Return the [x, y] coordinate for the center point of the cell that contains the specified text.  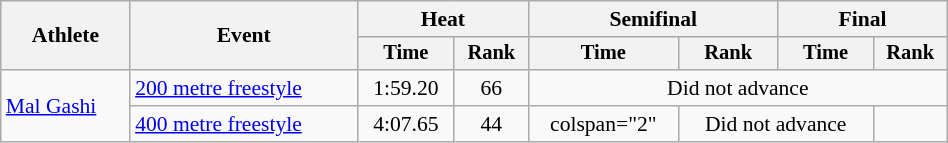
Athlete [66, 36]
400 metre freestyle [244, 124]
colspan="2" [603, 124]
4:07.65 [406, 124]
1:59.20 [406, 88]
Mal Gashi [66, 106]
Final [862, 19]
Event [244, 36]
Heat [442, 19]
66 [491, 88]
44 [491, 124]
200 metre freestyle [244, 88]
Semifinal [653, 19]
